Locate the cell with the specified text and output its [X, Y] center coordinate. 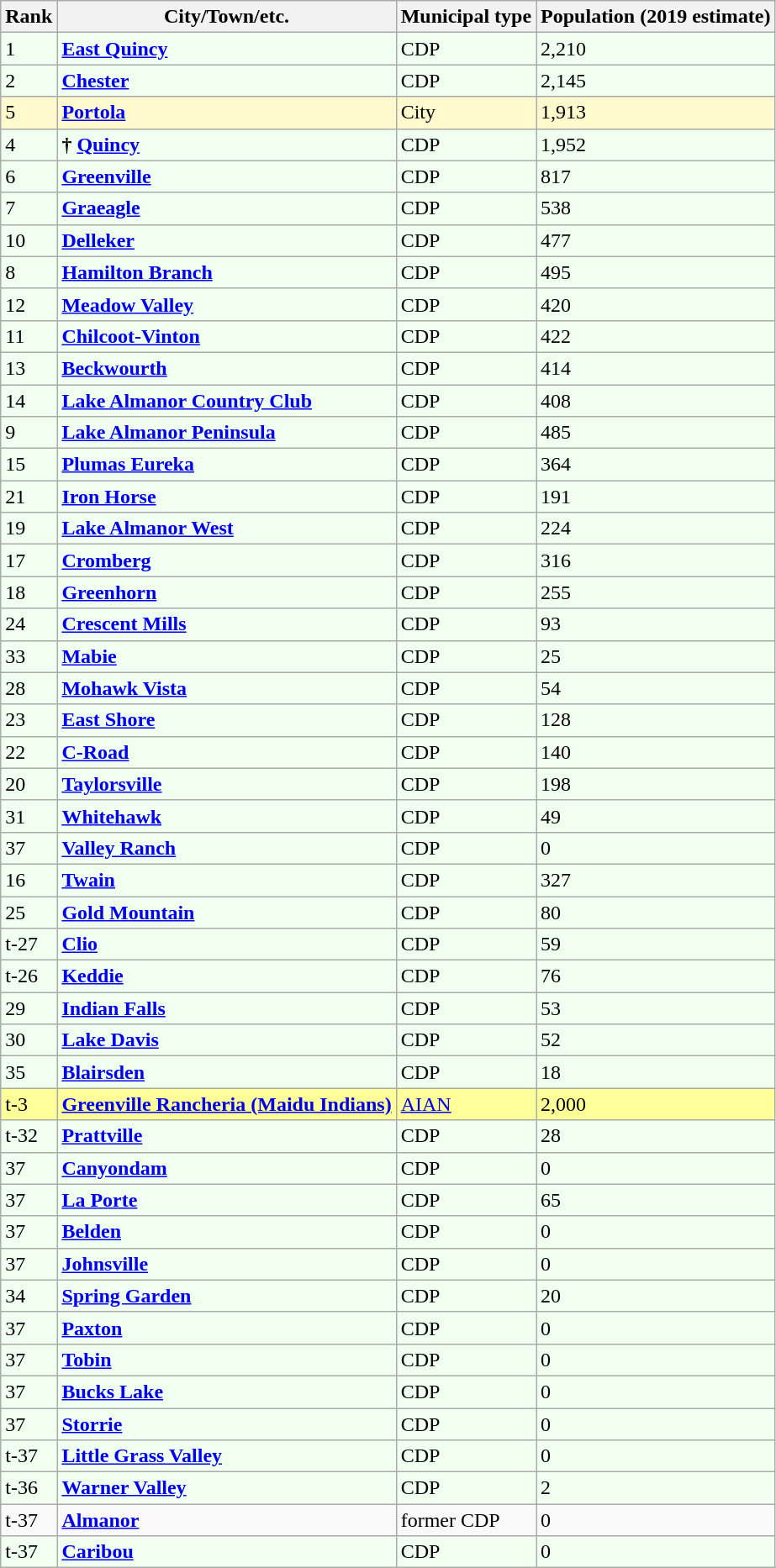
53 [656, 1008]
817 [656, 176]
Warner Valley [227, 1488]
54 [656, 688]
Little Grass Valley [227, 1456]
485 [656, 433]
Lake Almanor Peninsula [227, 433]
80 [656, 912]
1 [29, 49]
422 [656, 336]
Prattville [227, 1136]
t-27 [29, 944]
Mabie [227, 656]
33 [29, 656]
477 [656, 240]
140 [656, 752]
Paxton [227, 1328]
8 [29, 272]
34 [29, 1296]
316 [656, 560]
former CDP [466, 1520]
1,913 [656, 113]
19 [29, 529]
2,210 [656, 49]
Chilcoot-Vinton [227, 336]
Greenhorn [227, 592]
Beckwourth [227, 368]
Twain [227, 880]
† Quincy [227, 145]
Delleker [227, 240]
Whitehawk [227, 816]
Crescent Mills [227, 624]
2,145 [656, 81]
408 [656, 401]
Clio [227, 944]
22 [29, 752]
49 [656, 816]
Portola [227, 113]
Chester [227, 81]
420 [656, 304]
Lake Almanor West [227, 529]
31 [29, 816]
9 [29, 433]
11 [29, 336]
Iron Horse [227, 497]
6 [29, 176]
t-3 [29, 1104]
495 [656, 272]
4 [29, 145]
21 [29, 497]
198 [656, 784]
10 [29, 240]
224 [656, 529]
Rank [29, 17]
East Quincy [227, 49]
52 [656, 1040]
Hamilton Branch [227, 272]
Lake Davis [227, 1040]
Mohawk Vista [227, 688]
14 [29, 401]
Canyondam [227, 1168]
La Porte [227, 1200]
414 [656, 368]
13 [29, 368]
Blairsden [227, 1072]
364 [656, 465]
Johnsville [227, 1264]
327 [656, 880]
16 [29, 880]
29 [29, 1008]
Greenville Rancheria (Maidu Indians) [227, 1104]
Keddie [227, 976]
93 [656, 624]
City [466, 113]
Bucks Lake [227, 1392]
C-Road [227, 752]
Graeagle [227, 208]
City/Town/etc. [227, 17]
Plumas Eureka [227, 465]
1,952 [656, 145]
Caribou [227, 1552]
2,000 [656, 1104]
Gold Mountain [227, 912]
Belden [227, 1232]
Indian Falls [227, 1008]
76 [656, 976]
Tobin [227, 1360]
East Shore [227, 720]
17 [29, 560]
12 [29, 304]
7 [29, 208]
Lake Almanor Country Club [227, 401]
Spring Garden [227, 1296]
Almanor [227, 1520]
5 [29, 113]
65 [656, 1200]
191 [656, 497]
Cromberg [227, 560]
t-32 [29, 1136]
Greenville [227, 176]
Valley Ranch [227, 848]
255 [656, 592]
Municipal type [466, 17]
Meadow Valley [227, 304]
59 [656, 944]
30 [29, 1040]
Population (2019 estimate) [656, 17]
128 [656, 720]
t-26 [29, 976]
AIAN [466, 1104]
15 [29, 465]
Storrie [227, 1424]
Taylorsville [227, 784]
538 [656, 208]
23 [29, 720]
24 [29, 624]
35 [29, 1072]
t-36 [29, 1488]
